Return [x, y] of the center of cell containing provided text 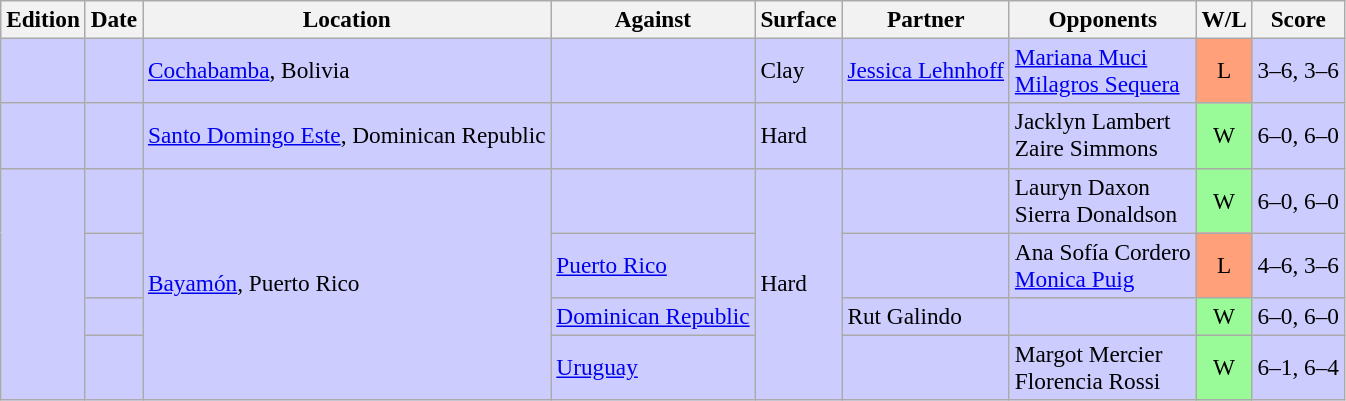
Uruguay [653, 368]
Against [653, 19]
Margot Mercier Florencia Rossi [1102, 368]
Edition [44, 19]
Location [347, 19]
W/L [1224, 19]
Score [1298, 19]
4–6, 3–6 [1298, 264]
3–6, 3–6 [1298, 70]
Date [114, 19]
Opponents [1102, 19]
6–1, 6–4 [1298, 368]
Ana Sofía Cordero Monica Puig [1102, 264]
Dominican Republic [653, 316]
Puerto Rico [653, 264]
Mariana Muci Milagros Sequera [1102, 70]
Lauryn Daxon Sierra Donaldson [1102, 200]
Partner [926, 19]
Bayamón, Puerto Rico [347, 284]
Rut Galindo [926, 316]
Santo Domingo Este, Dominican Republic [347, 136]
Surface [798, 19]
Jacklyn Lambert Zaire Simmons [1102, 136]
Jessica Lehnhoff [926, 70]
Clay [798, 70]
Cochabamba, Bolivia [347, 70]
